Identify which cell holds the provided text, then report its [X, Y] central coordinate. 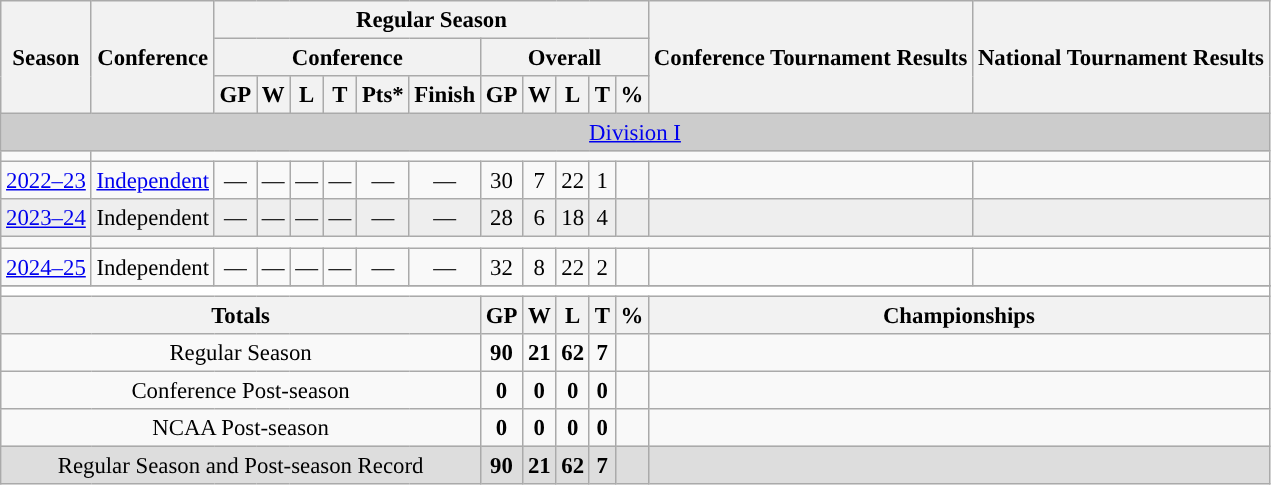
18 [572, 219]
8 [540, 267]
30 [501, 181]
Totals [241, 315]
Season [46, 58]
Conference Post-season [241, 390]
28 [501, 219]
32 [501, 267]
Finish [444, 95]
2023–24 [46, 219]
Division I [636, 133]
National Tournament Results [1122, 58]
2022–23 [46, 181]
2024–25 [46, 267]
Overall [564, 58]
Championships [960, 315]
1 [602, 181]
Conference Tournament Results [811, 58]
6 [540, 219]
2 [602, 267]
Pts* [383, 95]
NCAA Post-season [241, 428]
Regular Season and Post-season Record [241, 465]
4 [602, 219]
